Detect which cell encompasses the target text, then output its [X, Y] center coordinate. 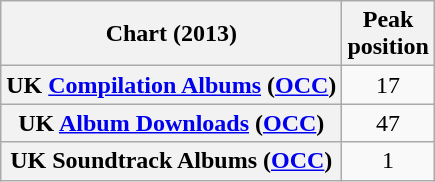
Chart (2013) [172, 34]
17 [388, 85]
UK Compilation Albums (OCC) [172, 85]
Peakposition [388, 34]
47 [388, 123]
UK Soundtrack Albums (OCC) [172, 161]
1 [388, 161]
UK Album Downloads (OCC) [172, 123]
